Provide the [x, y] coordinate of the cell's center where the given text is located.  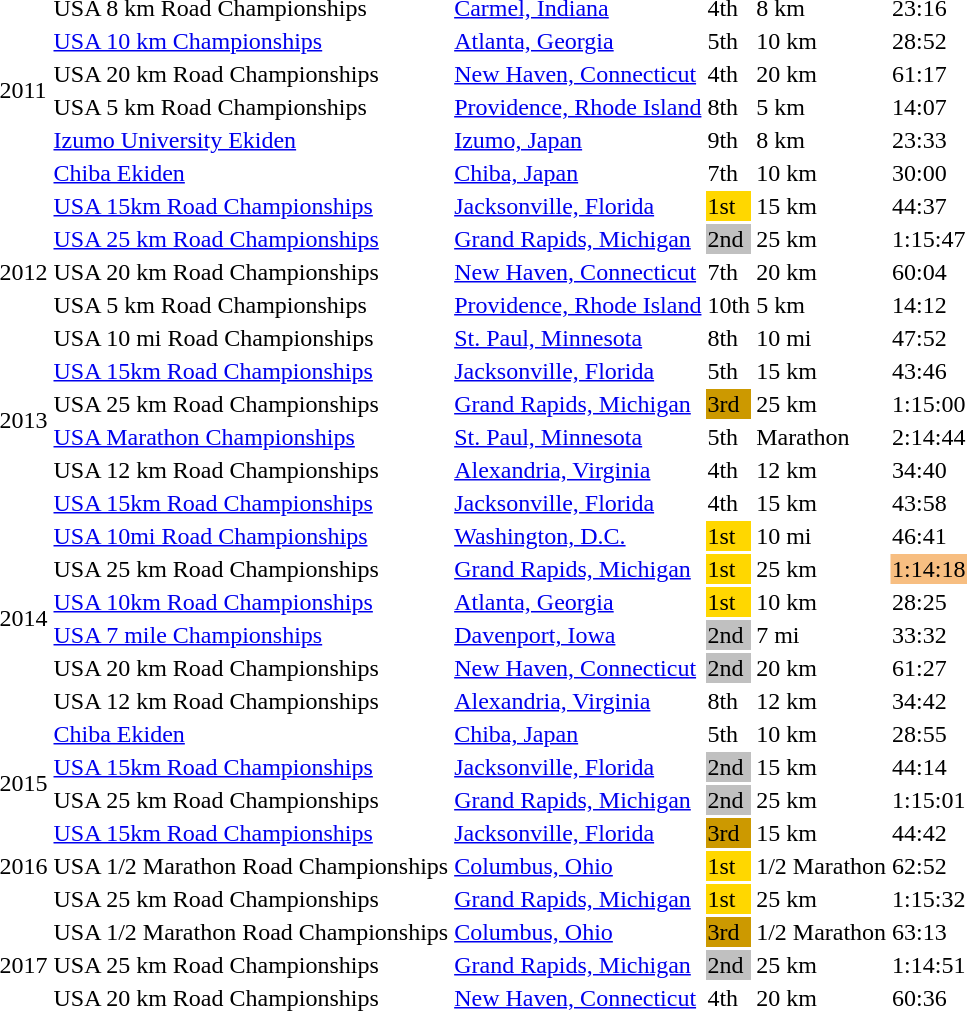
23:33 [929, 140]
USA 10 km Championships [251, 41]
34:40 [929, 470]
43:58 [929, 503]
14:12 [929, 305]
USA 10 mi Road Championships [251, 338]
2:14:44 [929, 437]
Washington, D.C. [578, 536]
34:42 [929, 701]
7 mi [822, 635]
1:14:51 [929, 965]
28:55 [929, 734]
1:15:00 [929, 404]
44:42 [929, 833]
1:15:47 [929, 239]
9th [729, 140]
Davenport, Iowa [578, 635]
10th [729, 305]
33:32 [929, 635]
63:13 [929, 932]
8 km [822, 140]
61:27 [929, 668]
30:00 [929, 173]
Izumo, Japan [578, 140]
44:14 [929, 767]
USA 7 mile Championships [251, 635]
43:46 [929, 371]
47:52 [929, 338]
1:15:01 [929, 800]
28:52 [929, 41]
46:41 [929, 536]
1:14:18 [929, 569]
62:52 [929, 866]
USA Marathon Championships [251, 437]
USA 10km Road Championships [251, 602]
61:17 [929, 74]
44:37 [929, 206]
60:04 [929, 272]
1:15:32 [929, 899]
USA 10mi Road Championships [251, 536]
14:07 [929, 107]
Marathon [822, 437]
28:25 [929, 602]
Izumo University Ekiden [251, 140]
